Find where the given text appears and provide that cell's center as [x, y] coordinate. 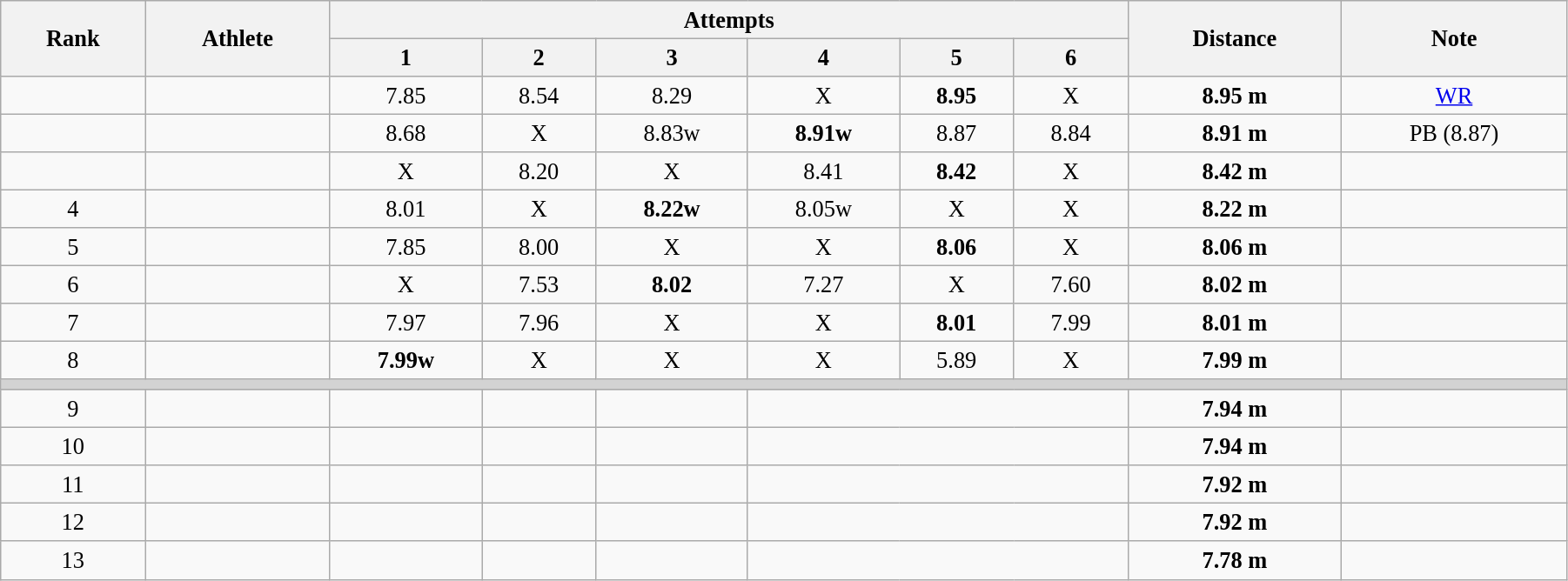
7.99 [1070, 323]
10 [73, 446]
Distance [1234, 38]
1 [405, 57]
8.22w [672, 209]
8.42 m [1234, 171]
8.22 m [1234, 209]
8.42 [957, 171]
8.05w [823, 209]
8.84 [1070, 133]
7.97 [405, 323]
11 [73, 484]
Athlete [238, 38]
7.27 [823, 284]
7.60 [1070, 284]
7.78 m [1234, 560]
7.53 [539, 284]
Rank [73, 38]
8.00 [539, 247]
8.91 m [1234, 133]
2 [539, 57]
7.99 m [1234, 360]
Attempts [729, 19]
8.01 m [1234, 323]
PB (8.87) [1455, 133]
13 [73, 560]
8.95 m [1234, 95]
8.29 [672, 95]
9 [73, 409]
8.87 [957, 133]
WR [1455, 95]
7.96 [539, 323]
8.02 [672, 284]
8.91w [823, 133]
8.68 [405, 133]
8 [73, 360]
8.41 [823, 171]
8.95 [957, 95]
8.02 m [1234, 284]
3 [672, 57]
8.06 [957, 247]
5.89 [957, 360]
8.83w [672, 133]
12 [73, 522]
8.20 [539, 171]
8.06 m [1234, 247]
8.54 [539, 95]
7.99w [405, 360]
7 [73, 323]
Note [1455, 38]
